From the cell containing the given text, extract its center point as [X, Y] coordinate. 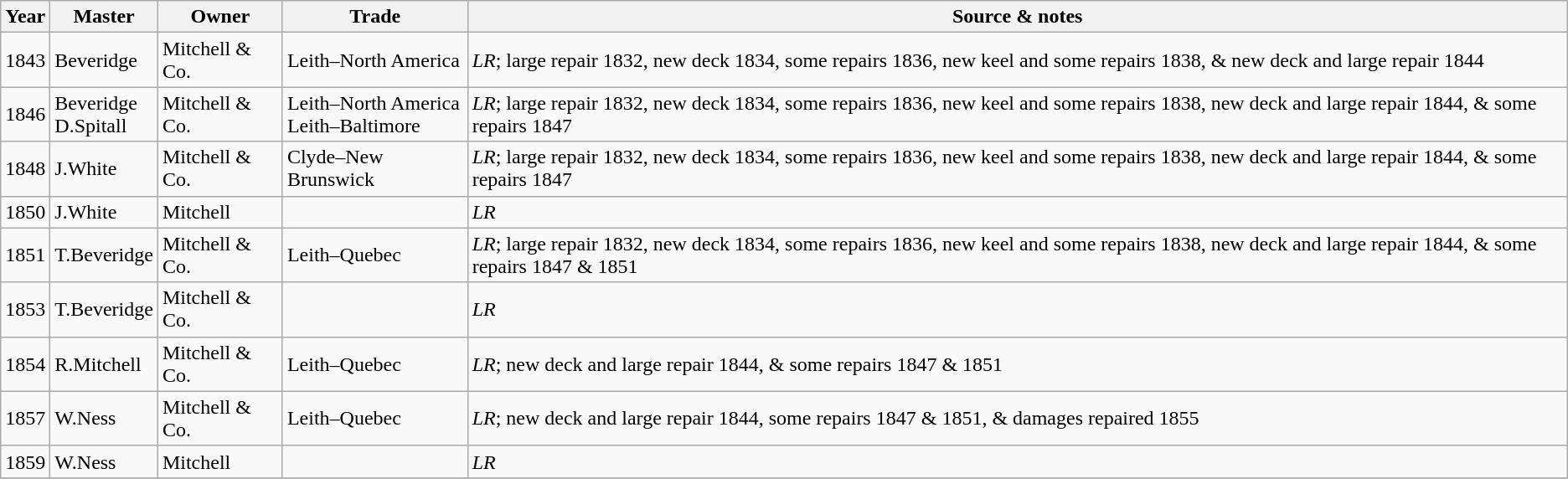
LR; new deck and large repair 1844, some repairs 1847 & 1851, & damages repaired 1855 [1017, 419]
1859 [25, 461]
1848 [25, 169]
1853 [25, 310]
Trade [375, 17]
Clyde–New Brunswick [375, 169]
1850 [25, 212]
Master [104, 17]
Source & notes [1017, 17]
R.Mitchell [104, 363]
Leith–North AmericaLeith–Baltimore [375, 114]
BeveridgeD.Spitall [104, 114]
1854 [25, 363]
1846 [25, 114]
Beveridge [104, 60]
Leith–North America [375, 60]
LR; large repair 1832, new deck 1834, some repairs 1836, new keel and some repairs 1838, new deck and large repair 1844, & some repairs 1847 & 1851 [1017, 255]
1843 [25, 60]
Owner [219, 17]
1851 [25, 255]
1857 [25, 419]
Year [25, 17]
LR; new deck and large repair 1844, & some repairs 1847 & 1851 [1017, 363]
LR; large repair 1832, new deck 1834, some repairs 1836, new keel and some repairs 1838, & new deck and large repair 1844 [1017, 60]
